Return the [x, y] coordinate for the center point of the cell that contains the specified text.  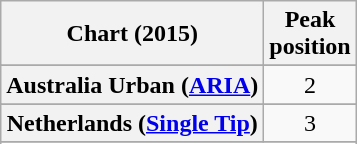
Peak position [310, 34]
Netherlands (Single Tip) [132, 123]
2 [310, 85]
Chart (2015) [132, 34]
Australia Urban (ARIA) [132, 85]
3 [310, 123]
